Return (X, Y) of the center of cell containing provided text 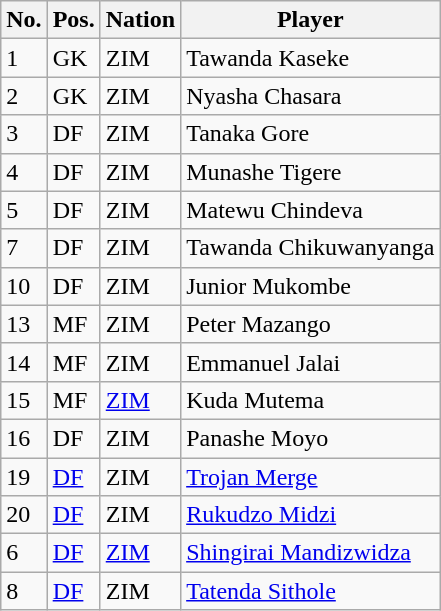
Tawanda Chikuwanyanga (310, 248)
16 (24, 438)
Rukudzo Midzi (310, 515)
Kuda Mutema (310, 400)
Trojan Merge (310, 477)
Shingirai Mandizwidza (310, 553)
Panashe Moyo (310, 438)
Junior Mukombe (310, 286)
Munashe Tigere (310, 172)
Tatenda Sithole (310, 591)
4 (24, 172)
1 (24, 58)
2 (24, 96)
8 (24, 591)
5 (24, 210)
Matewu Chindeva (310, 210)
13 (24, 324)
3 (24, 134)
Emmanuel Jalai (310, 362)
No. (24, 20)
19 (24, 477)
Nation (140, 20)
15 (24, 400)
Tawanda Kaseke (310, 58)
7 (24, 248)
6 (24, 553)
10 (24, 286)
14 (24, 362)
Pos. (74, 20)
Nyasha Chasara (310, 96)
20 (24, 515)
Peter Mazango (310, 324)
Player (310, 20)
Tanaka Gore (310, 134)
